Output the (x, y) coordinate of the center of the cell containing the given text.  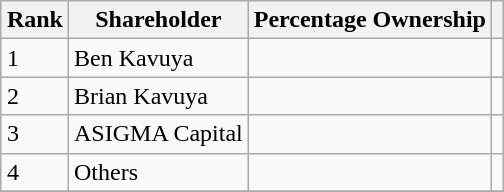
ASIGMA Capital (159, 134)
Percentage Ownership (370, 20)
1 (34, 58)
Shareholder (159, 20)
3 (34, 134)
4 (34, 172)
Brian Kavuya (159, 96)
Ben Kavuya (159, 58)
2 (34, 96)
Others (159, 172)
Rank (34, 20)
